Capture the cell that displays the provided text and extract its [x, y] central coordinate. 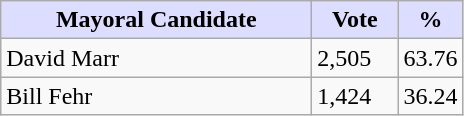
36.24 [430, 96]
63.76 [430, 58]
Mayoral Candidate [156, 20]
David Marr [156, 58]
1,424 [355, 96]
2,505 [355, 58]
Vote [355, 20]
Bill Fehr [156, 96]
% [430, 20]
